Capture the cell that displays the provided text and extract its [x, y] central coordinate. 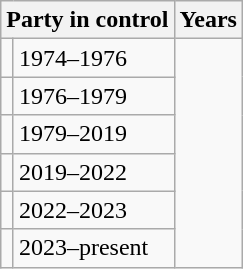
Party in control [88, 20]
Years [208, 20]
2019–2022 [94, 172]
1979–2019 [94, 134]
2022–2023 [94, 210]
2023–present [94, 248]
1976–1979 [94, 96]
1974–1976 [94, 58]
